From the cell containing the given text, extract its center point as (X, Y) coordinate. 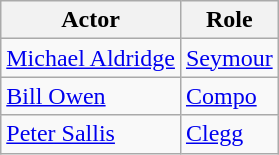
Compo (229, 96)
Role (229, 20)
Clegg (229, 134)
Seymour (229, 58)
Peter Sallis (91, 134)
Michael Aldridge (91, 58)
Bill Owen (91, 96)
Actor (91, 20)
